Detect which cell encompasses the target text, then output its [x, y] center coordinate. 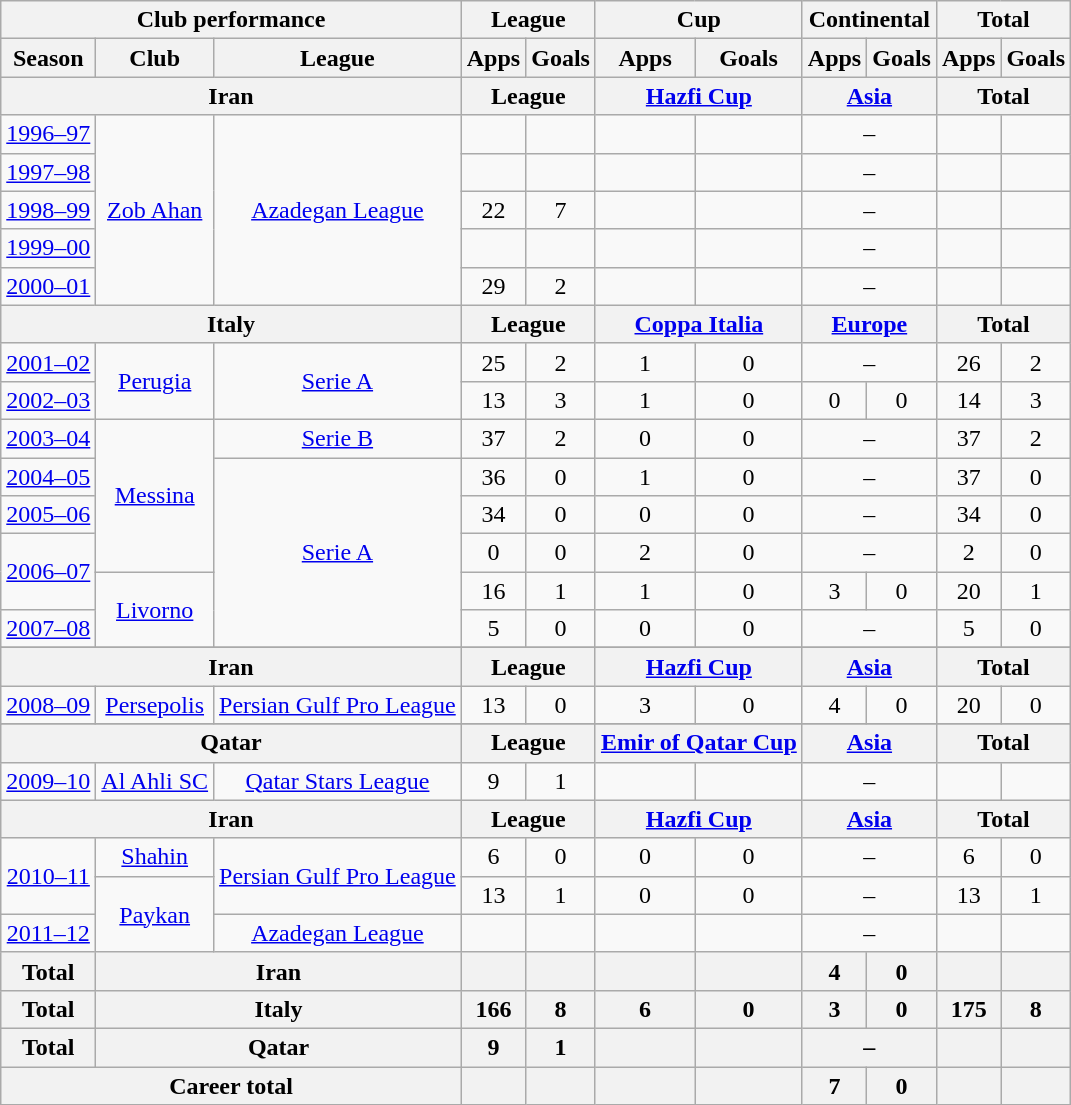
Perugia [155, 381]
Emir of Qatar Cup [698, 743]
2000–01 [48, 286]
2006–07 [48, 572]
Messina [155, 495]
2010–11 [48, 876]
2002–03 [48, 400]
Coppa Italia [698, 324]
Season [48, 58]
Paykan [155, 914]
2008–09 [48, 705]
2007–08 [48, 629]
1997–98 [48, 172]
Livorno [155, 610]
25 [493, 362]
166 [493, 1009]
Serie B [338, 438]
Europe [869, 324]
Zob Ahan [155, 210]
2005–06 [48, 515]
Cup [698, 20]
Persepolis [155, 705]
Career total [231, 1085]
2004–05 [48, 477]
36 [493, 477]
1998–99 [48, 210]
16 [493, 591]
Continental [869, 20]
Al Ahli SC [155, 781]
2003–04 [48, 438]
2009–10 [48, 781]
Qatar Stars League [338, 781]
Club [155, 58]
Club performance [231, 20]
22 [493, 210]
1999–00 [48, 248]
Shahin [155, 857]
175 [968, 1009]
26 [968, 362]
2011–12 [48, 933]
29 [493, 286]
14 [968, 400]
1996–97 [48, 134]
2001–02 [48, 362]
